Scan for the cell matching the given text and deliver its [x, y] coordinate at center. 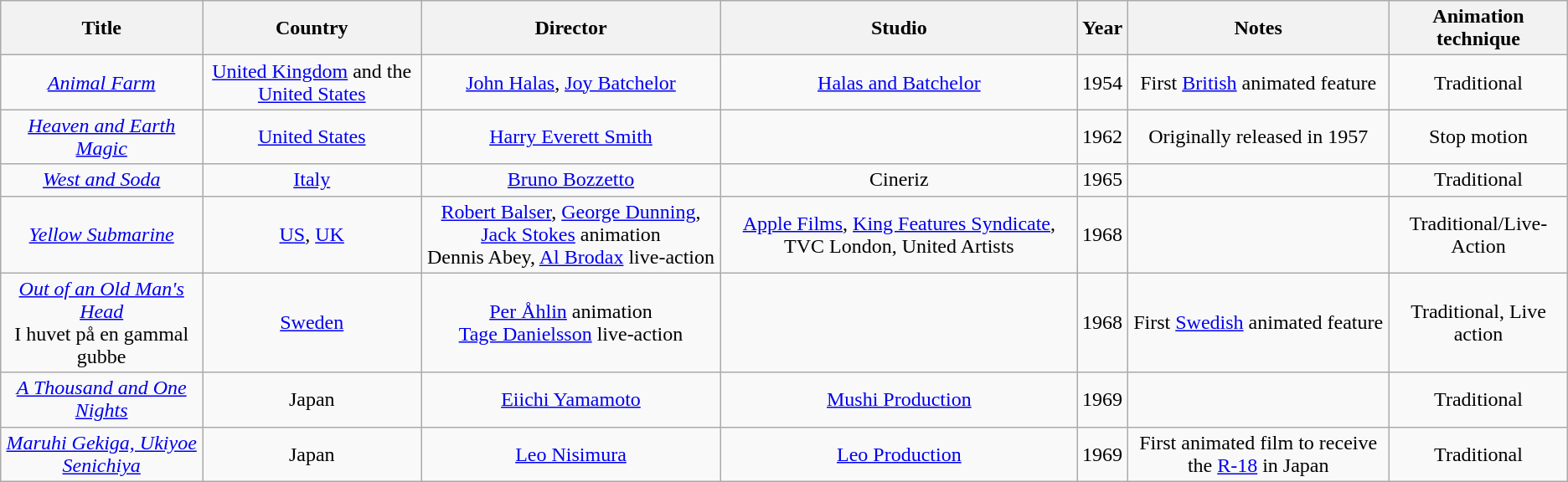
Leo Nisimura [571, 454]
1965 [1102, 180]
Heaven and Earth Magic [102, 137]
Per Åhlin animationTage Danielsson live-action [571, 323]
West and Soda [102, 180]
Year [1102, 28]
Maruhi Gekiga, Ukiyoe Senichiya [102, 454]
United Kingdom and the United States [312, 82]
John Halas, Joy Batchelor [571, 82]
First animated film to receive the R-18 in Japan [1258, 454]
US, UK [312, 234]
Robert Balser, George Dunning, Jack Stokes animationDennis Abey, Al Brodax live-action [571, 234]
Animation technique [1478, 28]
Country [312, 28]
Title [102, 28]
1962 [1102, 137]
United States [312, 137]
Halas and Batchelor [899, 82]
Stop motion [1478, 137]
Mushi Production [899, 400]
1954 [1102, 82]
Harry Everett Smith [571, 137]
Apple Films, King Features Syndicate, TVC London, United Artists [899, 234]
Animal Farm [102, 82]
First Swedish animated feature [1258, 323]
Yellow Submarine [102, 234]
A Thousand and One Nights [102, 400]
Traditional, Live action [1478, 323]
Traditional/Live-Action [1478, 234]
Bruno Bozzetto [571, 180]
Director [571, 28]
Italy [312, 180]
Leo Production [899, 454]
Out of an Old Man's HeadI huvet på en gammal gubbe [102, 323]
Cineriz [899, 180]
Eiichi Yamamoto [571, 400]
Originally released in 1957 [1258, 137]
First British animated feature [1258, 82]
Studio [899, 28]
Notes [1258, 28]
Sweden [312, 323]
